Output the (x, y) coordinate of the center of the cell containing the given text.  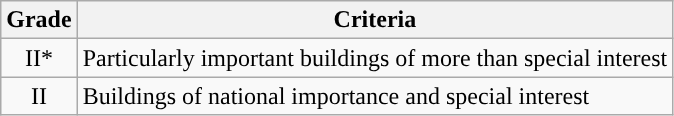
Grade (39, 20)
Particularly important buildings of more than special interest (375, 58)
Buildings of national importance and special interest (375, 96)
Criteria (375, 20)
II (39, 96)
II* (39, 58)
